Capture the cell that displays the provided text and extract its (X, Y) central coordinate. 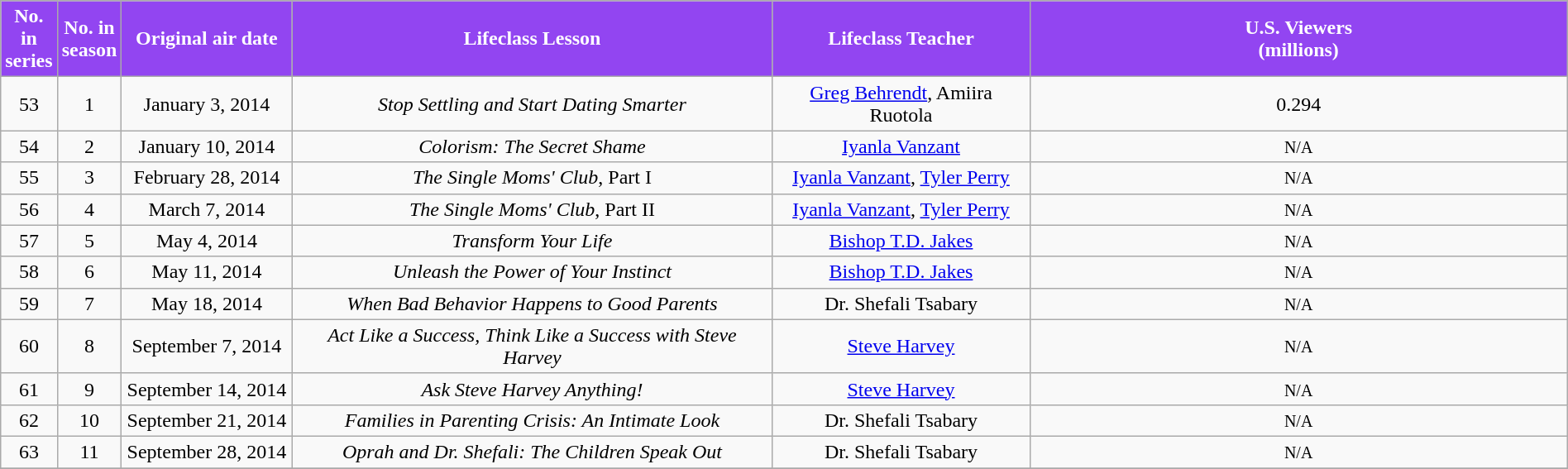
7 (89, 304)
56 (29, 209)
10 (89, 420)
Colorism: The Secret Shame (533, 146)
January 3, 2014 (207, 104)
Lifeclass Teacher (901, 39)
55 (29, 178)
Unleash the Power of Your Instinct (533, 272)
Families in Parenting Crisis: An Intimate Look (533, 420)
Greg Behrendt, Amiira Ruotola (901, 104)
54 (29, 146)
Original air date (207, 39)
Iyanla Vanzant (901, 146)
63 (29, 452)
No. inseries (29, 39)
57 (29, 241)
January 10, 2014 (207, 146)
Lifeclass Lesson (533, 39)
62 (29, 420)
4 (89, 209)
The Single Moms' Club, Part I (533, 178)
September 21, 2014 (207, 420)
May 11, 2014 (207, 272)
May 18, 2014 (207, 304)
May 4, 2014 (207, 241)
61 (29, 389)
September 7, 2014 (207, 346)
No. inseason (89, 39)
60 (29, 346)
3 (89, 178)
53 (29, 104)
9 (89, 389)
0.294 (1298, 104)
1 (89, 104)
59 (29, 304)
Stop Settling and Start Dating Smarter (533, 104)
March 7, 2014 (207, 209)
2 (89, 146)
Oprah and Dr. Shefali: The Children Speak Out (533, 452)
The Single Moms' Club, Part II (533, 209)
6 (89, 272)
U.S. Viewers(millions) (1298, 39)
Act Like a Success, Think Like a Success with Steve Harvey (533, 346)
Ask Steve Harvey Anything! (533, 389)
When Bad Behavior Happens to Good Parents (533, 304)
5 (89, 241)
September 28, 2014 (207, 452)
58 (29, 272)
Transform Your Life (533, 241)
11 (89, 452)
September 14, 2014 (207, 389)
February 28, 2014 (207, 178)
8 (89, 346)
